Identify which cell holds the provided text, then report its (X, Y) central coordinate. 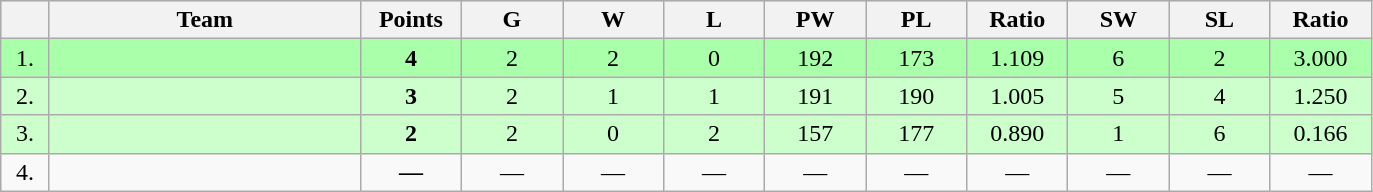
G (512, 20)
PL (916, 20)
1. (26, 58)
177 (916, 134)
191 (816, 96)
SL (1220, 20)
1.250 (1320, 96)
4. (26, 172)
192 (816, 58)
0.890 (1018, 134)
1.109 (1018, 58)
2. (26, 96)
Team (204, 20)
Points (410, 20)
1.005 (1018, 96)
PW (816, 20)
L (714, 20)
190 (916, 96)
3. (26, 134)
5 (1118, 96)
3 (410, 96)
0.166 (1320, 134)
SW (1118, 20)
3.000 (1320, 58)
157 (816, 134)
W (612, 20)
173 (916, 58)
